Find where the given text appears and provide that cell's center as (X, Y) coordinate. 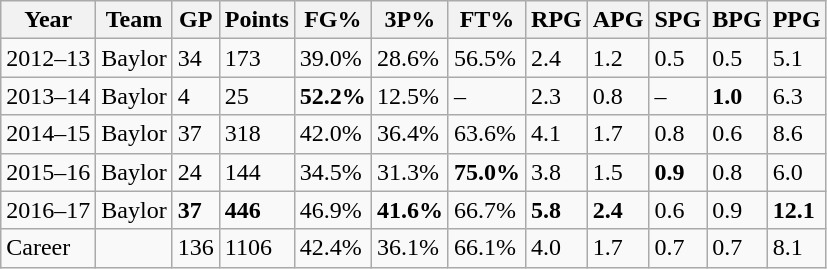
4 (196, 96)
2.3 (557, 96)
BPG (737, 20)
1.0 (737, 96)
RPG (557, 20)
Points (256, 20)
PPG (796, 20)
173 (256, 58)
28.6% (410, 58)
41.6% (410, 210)
75.0% (486, 172)
Year (48, 20)
3P% (410, 20)
52.2% (332, 96)
2013–14 (48, 96)
34.5% (332, 172)
SPG (678, 20)
1.2 (618, 58)
4.0 (557, 248)
6.0 (796, 172)
12.1 (796, 210)
36.4% (410, 134)
446 (256, 210)
42.0% (332, 134)
144 (256, 172)
8.1 (796, 248)
46.9% (332, 210)
31.3% (410, 172)
136 (196, 248)
2015–16 (48, 172)
318 (256, 134)
3.8 (557, 172)
Career (48, 248)
34 (196, 58)
5.8 (557, 210)
25 (256, 96)
39.0% (332, 58)
2012–13 (48, 58)
5.1 (796, 58)
4.1 (557, 134)
Team (134, 20)
APG (618, 20)
63.6% (486, 134)
24 (196, 172)
2016–17 (48, 210)
42.4% (332, 248)
8.6 (796, 134)
FT% (486, 20)
2014–15 (48, 134)
1.5 (618, 172)
GP (196, 20)
FG% (332, 20)
36.1% (410, 248)
6.3 (796, 96)
12.5% (410, 96)
66.7% (486, 210)
1106 (256, 248)
56.5% (486, 58)
66.1% (486, 248)
